For the text-containing cell, return its midpoint in (X, Y) coordinate format. 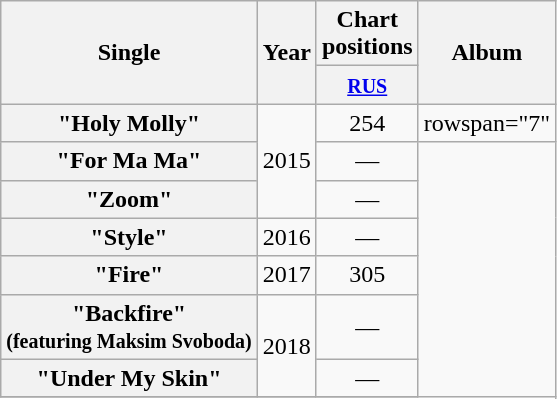
"Holy Molly" (130, 123)
"Under My Skin" (130, 378)
2018 (286, 346)
"For Ma Ma" (130, 161)
254 (367, 123)
305 (367, 275)
"Zoom" (130, 199)
RUS (367, 85)
"Fire" (130, 275)
"Backfire"(featuring Мaksim Svoboda) (130, 326)
"Style" (130, 237)
2015 (286, 161)
2017 (286, 275)
2016 (286, 237)
rowspan="7" (487, 123)
Single (130, 52)
Album (487, 52)
Chart positions (367, 34)
Year (286, 52)
